Detect which cell encompasses the target text, then output its (X, Y) center coordinate. 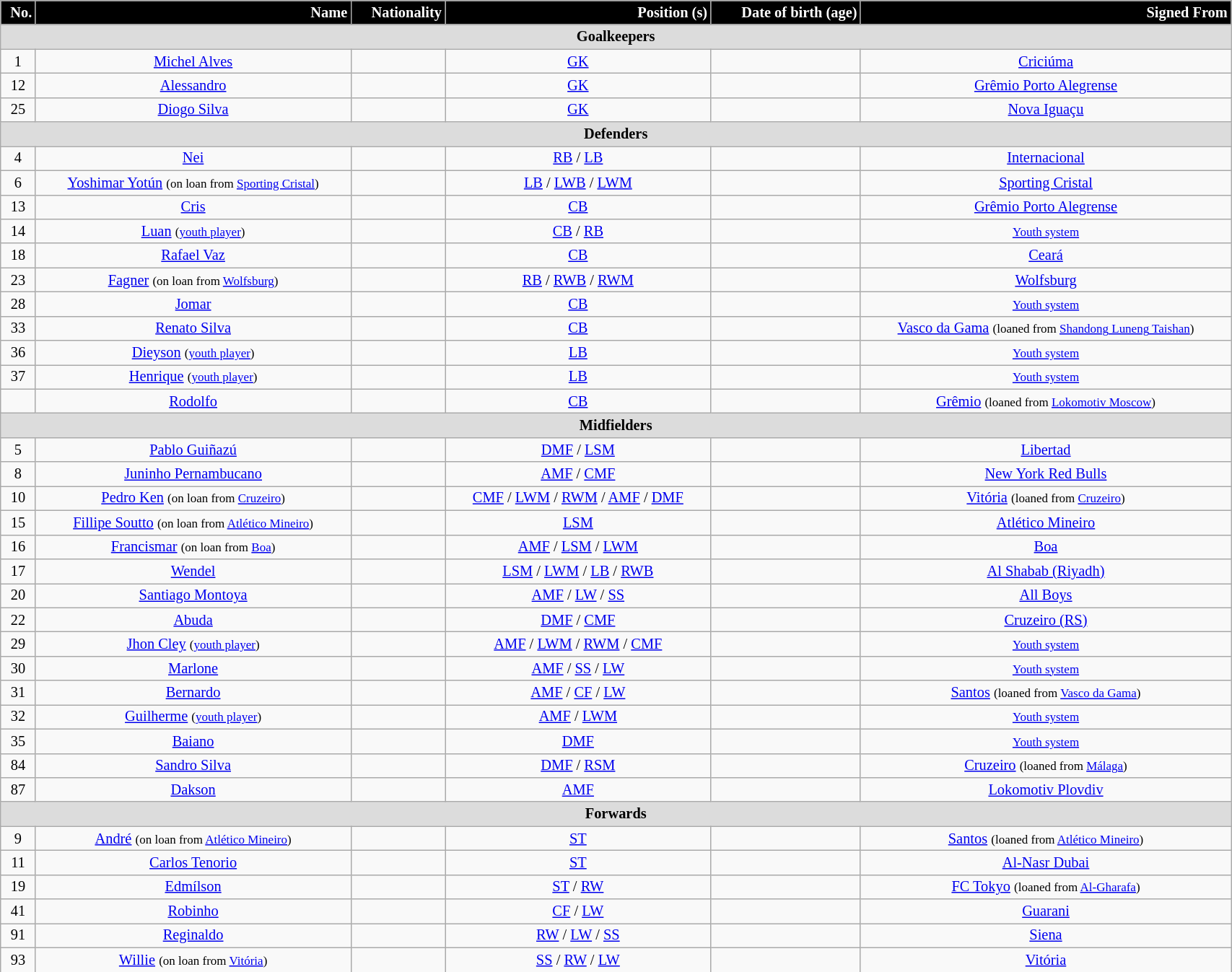
23 (18, 280)
DMF / RSM (578, 766)
Dieyson (youth player) (193, 353)
SS / RW / LW (578, 960)
Sandro Silva (193, 766)
Santiago Montoya (193, 595)
Defenders (616, 134)
FC Tokyo (loaned from Al-Gharafa) (1045, 887)
Luan (youth player) (193, 231)
Date of birth (age) (785, 12)
Vitória (loaned from Cruzeiro) (1045, 498)
22 (18, 620)
Jhon Cley (youth player) (193, 644)
Juninho Pernambucano (193, 474)
Henrique (youth player) (193, 377)
Sporting Cristal (1045, 183)
Michel Alves (193, 61)
Cris (193, 207)
Pedro Ken (on loan from Cruzeiro) (193, 498)
20 (18, 595)
30 (18, 668)
Wolfsburg (1045, 280)
Forwards (616, 814)
Pablo Guiñazú (193, 450)
9 (18, 839)
Cruzeiro (loaned from Málaga) (1045, 766)
Edmílson (193, 887)
Baiano (193, 741)
31 (18, 693)
Al Shabab (Riyadh) (1045, 571)
84 (18, 766)
28 (18, 304)
LSM (578, 522)
Name (193, 12)
Guarani (1045, 911)
Santos (loaned from Vasco da Gama) (1045, 693)
Goalkeepers (616, 37)
Signed From (1045, 12)
4 (18, 158)
AMF / LWM (578, 717)
36 (18, 353)
Vasco da Gama (loaned from Shandong Luneng Taishan) (1045, 328)
Rafael Vaz (193, 255)
Fagner (on loan from Wolfsburg) (193, 280)
25 (18, 110)
Vitória (1045, 960)
Robinho (193, 911)
91 (18, 935)
87 (18, 789)
DMF / CMF (578, 620)
André (on loan from Atlético Mineiro) (193, 839)
AMF / CF / LW (578, 693)
32 (18, 717)
Guilherme (youth player) (193, 717)
AMF / LW / SS (578, 595)
Willie (on loan from Vitória) (193, 960)
Position (s) (578, 12)
Cruzeiro (RS) (1045, 620)
CB / RB (578, 231)
Yoshimar Yotún (on loan from Sporting Cristal) (193, 183)
LSM / LWM / LB / RWB (578, 571)
DMF (578, 741)
6 (18, 183)
RW / LW / SS (578, 935)
Grêmio (loaned from Lokomotiv Moscow) (1045, 401)
DMF / LSM (578, 450)
No. (18, 12)
1 (18, 61)
AMF (578, 789)
Diogo Silva (193, 110)
Jomar (193, 304)
17 (18, 571)
RB / RWB / RWM (578, 280)
Bernardo (193, 693)
37 (18, 377)
RB / LB (578, 158)
33 (18, 328)
Nationality (398, 12)
Lokomotiv Plovdiv (1045, 789)
Rodolfo (193, 401)
14 (18, 231)
13 (18, 207)
5 (18, 450)
16 (18, 547)
LB / LWB / LWM (578, 183)
Midfielders (616, 425)
41 (18, 911)
Alessandro (193, 85)
10 (18, 498)
Criciúma (1045, 61)
Libertad (1045, 450)
ST / RW (578, 887)
Renato Silva (193, 328)
Reginaldo (193, 935)
18 (18, 255)
Internacional (1045, 158)
Ceará (1045, 255)
Siena (1045, 935)
AMF / LSM / LWM (578, 547)
Nova Iguaçu (1045, 110)
Carlos Tenorio (193, 862)
19 (18, 887)
29 (18, 644)
Dakson (193, 789)
Fillipe Soutto (on loan from Atlético Mineiro) (193, 522)
AMF / CMF (578, 474)
CF / LW (578, 911)
Abuda (193, 620)
Al-Nasr Dubai (1045, 862)
All Boys (1045, 595)
Boa (1045, 547)
12 (18, 85)
Santos (loaned from Atlético Mineiro) (1045, 839)
11 (18, 862)
8 (18, 474)
Atlético Mineiro (1045, 522)
CMF / LWM / RWM / AMF / DMF (578, 498)
Marlone (193, 668)
AMF / SS / LW (578, 668)
35 (18, 741)
Nei (193, 158)
Francismar (on loan from Boa) (193, 547)
93 (18, 960)
15 (18, 522)
Wendel (193, 571)
AMF / LWM / RWM / CMF (578, 644)
New York Red Bulls (1045, 474)
